Detect which cell encompasses the target text, then output its [X, Y] center coordinate. 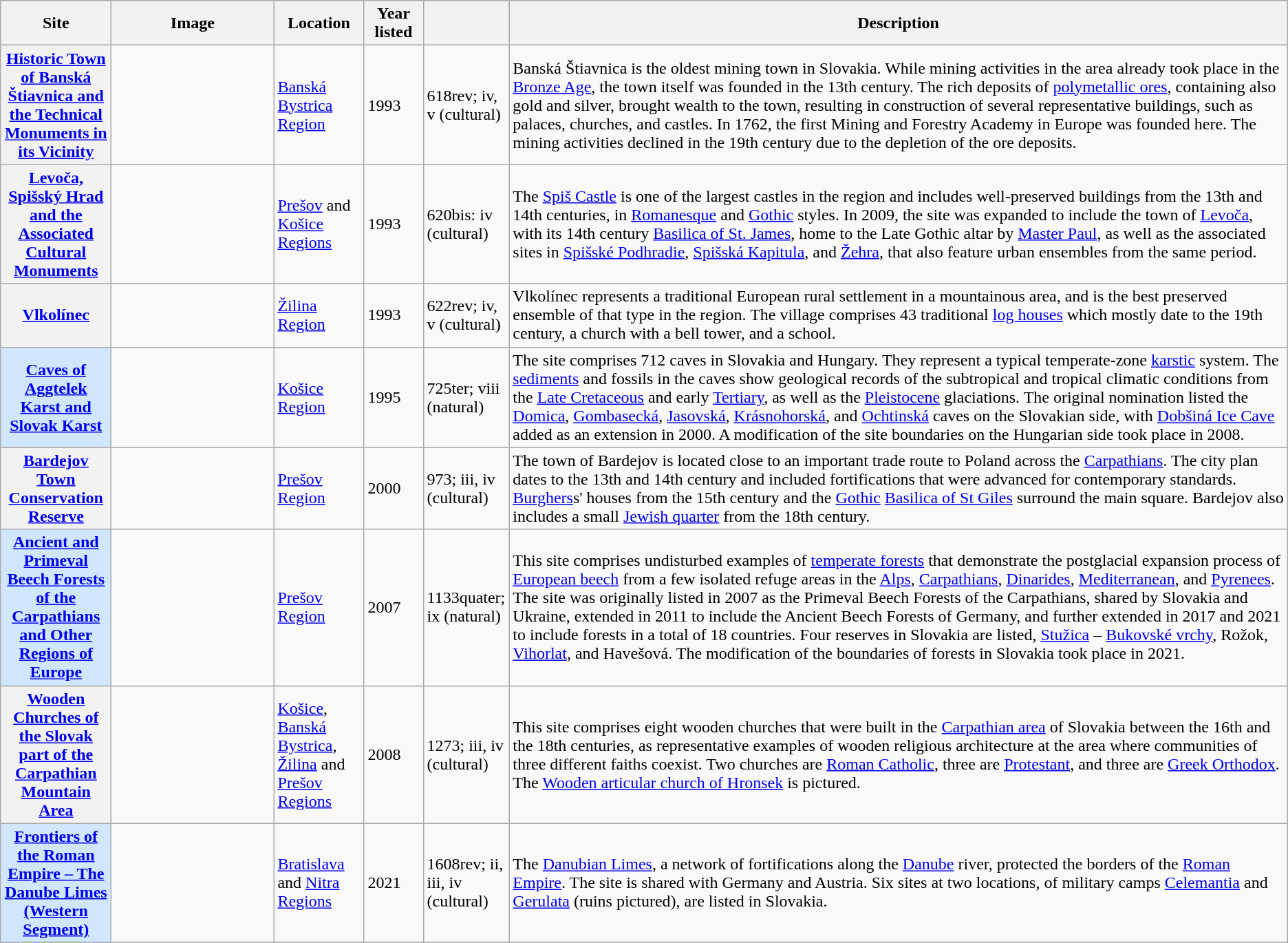
622rev; iv, v (cultural) [466, 315]
Vlkolínec [56, 315]
Prešov and Košice Regions [319, 224]
2021 [394, 882]
2000 [394, 489]
2007 [394, 607]
Image [193, 23]
2008 [394, 754]
725ter; viii (natural) [466, 397]
1133quater; ix (natural) [466, 607]
Košice, Banská Bystrica, Žilina and Prešov Regions [319, 754]
1995 [394, 397]
Levoča, Spišský Hrad and the Associated Cultural Monuments [56, 224]
Caves of Aggtelek Karst and Slovak Karst [56, 397]
Site [56, 23]
Žilina Region [319, 315]
Frontiers of the Roman Empire – The Danube Limes (Western Segment) [56, 882]
Košice Region [319, 397]
Wooden Churches of the Slovak part of the Carpathian Mountain Area [56, 754]
Ancient and Primeval Beech Forests of the Carpathians and Other Regions of Europe [56, 607]
Banská Bystrica Region [319, 105]
Location [319, 23]
1273; iii, iv (cultural) [466, 754]
Description [899, 23]
618rev; iv, v (cultural) [466, 105]
620bis: iv (cultural) [466, 224]
Bratislava and Nitra Regions [319, 882]
Bardejov Town Conservation Reserve [56, 489]
973; iii, iv (cultural) [466, 489]
Historic Town of Banská Štiavnica and the Technical Monuments in its Vicinity [56, 105]
Year listed [394, 23]
1608rev; ii, iii, iv (cultural) [466, 882]
